Output the [X, Y] coordinate of the center of the cell containing the given text.  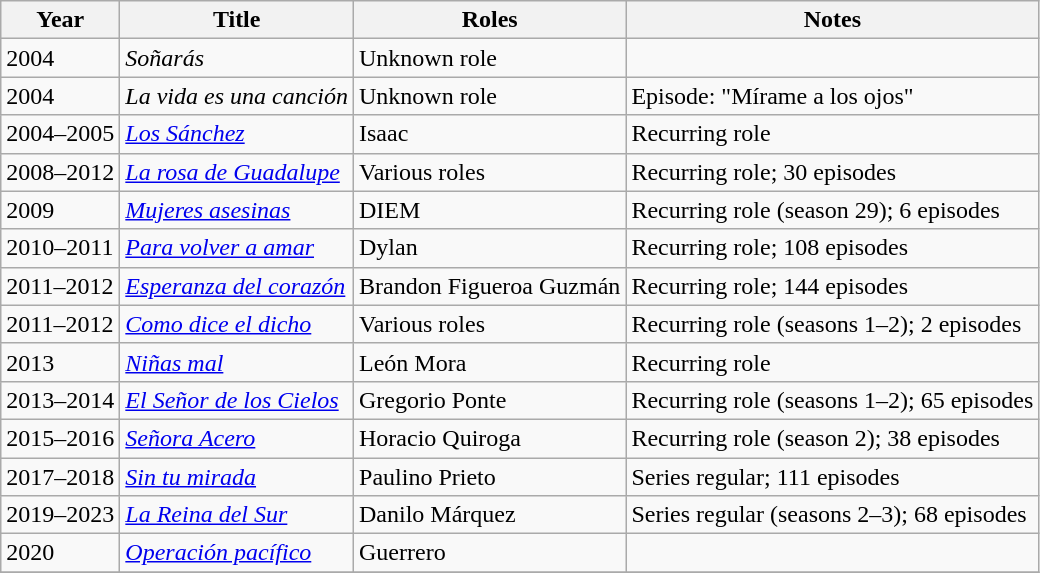
Series regular; 111 episodes [832, 477]
Recurring role; 144 episodes [832, 286]
2020 [60, 553]
2013–2014 [60, 400]
Niñas mal [237, 362]
Series regular (seasons 2–3); 68 episodes [832, 515]
Señora Acero [237, 438]
León Mora [490, 362]
Dylan [490, 248]
Horacio Quiroga [490, 438]
La rosa de Guadalupe [237, 172]
Guerrero [490, 553]
Brandon Figueroa Guzmán [490, 286]
Los Sánchez [237, 134]
La vida es una canción [237, 96]
2008–2012 [60, 172]
Sin tu mirada [237, 477]
2013 [60, 362]
La Reina del Sur [237, 515]
Paulino Prieto [490, 477]
Episode: "Mírame a los ojos" [832, 96]
2004–2005 [60, 134]
Danilo Márquez [490, 515]
Como dice el dicho [237, 324]
2019–2023 [60, 515]
Notes [832, 20]
Recurring role (seasons 1–2); 2 episodes [832, 324]
El Señor de los Cielos [237, 400]
Title [237, 20]
Recurring role (season 29); 6 episodes [832, 210]
Esperanza del corazón [237, 286]
DIEM [490, 210]
Year [60, 20]
Gregorio Ponte [490, 400]
Recurring role; 30 episodes [832, 172]
Recurring role (seasons 1–2); 65 episodes [832, 400]
Roles [490, 20]
Isaac [490, 134]
Mujeres asesinas [237, 210]
2009 [60, 210]
2010–2011 [60, 248]
Recurring role (season 2); 38 episodes [832, 438]
Recurring role; 108 episodes [832, 248]
Para volver a amar [237, 248]
Operación pacífico [237, 553]
2017–2018 [60, 477]
2015–2016 [60, 438]
Soñarás [237, 58]
